Determine the (X, Y) coordinate at the center of the cell enclosing the given text.  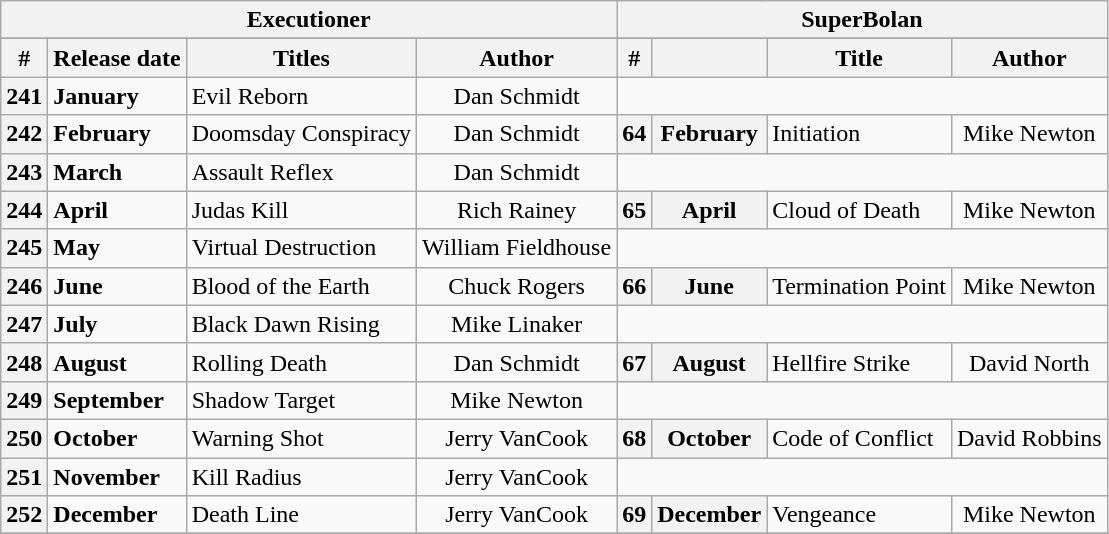
242 (24, 134)
250 (24, 438)
65 (634, 210)
March (117, 172)
Assault Reflex (301, 172)
66 (634, 286)
David North (1029, 362)
Titles (301, 58)
Virtual Destruction (301, 248)
Termination Point (860, 286)
69 (634, 515)
68 (634, 438)
Warning Shot (301, 438)
249 (24, 400)
252 (24, 515)
September (117, 400)
243 (24, 172)
244 (24, 210)
Evil Reborn (301, 96)
Judas Kill (301, 210)
July (117, 324)
251 (24, 477)
Hellfire Strike (860, 362)
May (117, 248)
Doomsday Conspiracy (301, 134)
Blood of the Earth (301, 286)
Executioner (309, 20)
248 (24, 362)
Kill Radius (301, 477)
November (117, 477)
SuperBolan (862, 20)
Code of Conflict (860, 438)
January (117, 96)
Mike Linaker (517, 324)
Shadow Target (301, 400)
Release date (117, 58)
64 (634, 134)
William Fieldhouse (517, 248)
245 (24, 248)
Cloud of Death (860, 210)
Death Line (301, 515)
241 (24, 96)
Initiation (860, 134)
67 (634, 362)
Vengeance (860, 515)
Title (860, 58)
Chuck Rogers (517, 286)
246 (24, 286)
David Robbins (1029, 438)
Rich Rainey (517, 210)
Rolling Death (301, 362)
Black Dawn Rising (301, 324)
247 (24, 324)
